Return the [x, y] coordinate for the center point of the cell that contains the specified text.  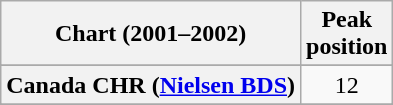
Peakposition [347, 34]
Chart (2001–2002) [151, 34]
Canada CHR (Nielsen BDS) [151, 85]
12 [347, 85]
